Search for the cell housing the specified text and yield its [X, Y] center coordinate. 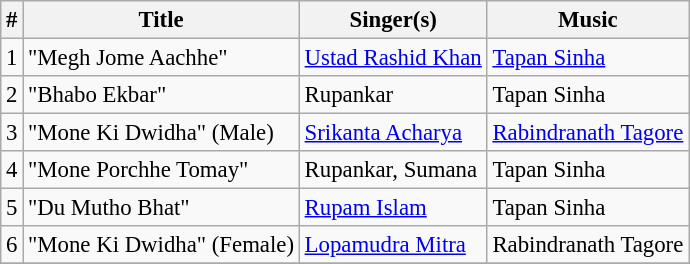
Rupam Islam [393, 208]
"Du Mutho Bhat" [162, 208]
# [12, 20]
3 [12, 133]
2 [12, 95]
6 [12, 245]
4 [12, 170]
Ustad Rashid Khan [393, 58]
"Mone Ki Dwidha" (Female) [162, 245]
1 [12, 58]
Singer(s) [393, 20]
"Mone Ki Dwidha" (Male) [162, 133]
"Megh Jome Aachhe" [162, 58]
Music [588, 20]
5 [12, 208]
Title [162, 20]
"Mone Porchhe Tomay" [162, 170]
Srikanta Acharya [393, 133]
Rupankar [393, 95]
Rupankar, Sumana [393, 170]
"Bhabo Ekbar" [162, 95]
Lopamudra Mitra [393, 245]
